Find where the given text appears and provide that cell's center as [X, Y] coordinate. 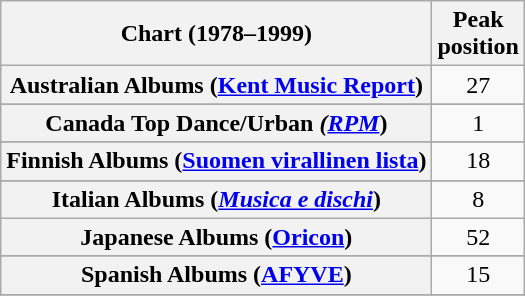
Italian Albums (Musica e dischi) [216, 199]
Australian Albums (Kent Music Report) [216, 85]
Spanish Albums (AFYVE) [216, 275]
Chart (1978–1999) [216, 34]
15 [478, 275]
52 [478, 237]
Finnish Albums (Suomen virallinen lista) [216, 161]
Canada Top Dance/Urban (RPM) [216, 123]
8 [478, 199]
1 [478, 123]
Peakposition [478, 34]
18 [478, 161]
Japanese Albums (Oricon) [216, 237]
27 [478, 85]
